Determine the [x, y] coordinate at the center of the cell enclosing the given text.  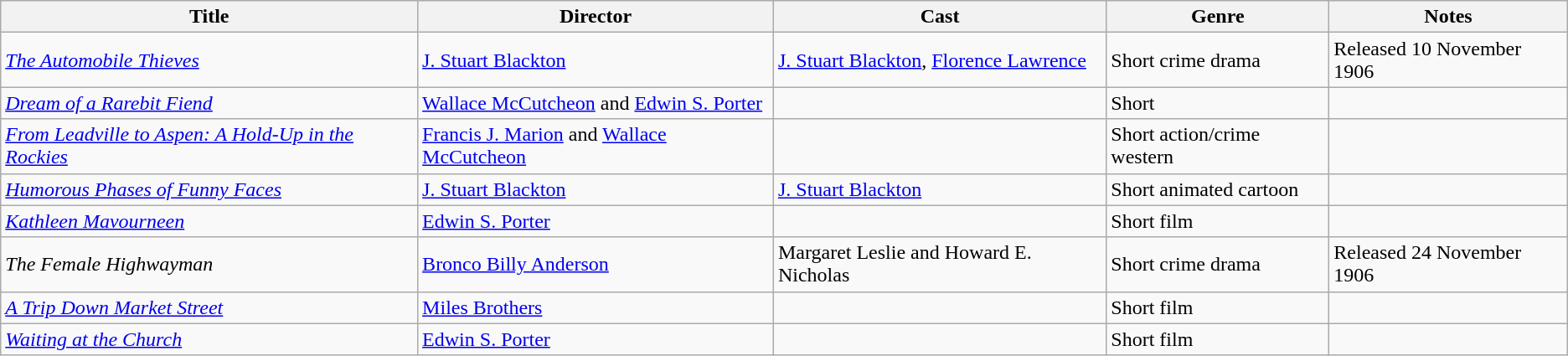
Short [1218, 103]
Cast [940, 17]
Bronco Billy Anderson [596, 265]
Miles Brothers [596, 307]
The Automobile Thieves [209, 60]
Title [209, 17]
Director [596, 17]
Humorous Phases of Funny Faces [209, 189]
Genre [1218, 17]
Margaret Leslie and Howard E. Nicholas [940, 265]
The Female Highwayman [209, 265]
Released 10 November 1906 [1448, 60]
Kathleen Mavourneen [209, 221]
Dream of a Rarebit Fiend [209, 103]
Short action/crime western [1218, 146]
Released 24 November 1906 [1448, 265]
From Leadville to Aspen: A Hold-Up in the Rockies [209, 146]
Wallace McCutcheon and Edwin S. Porter [596, 103]
Francis J. Marion and Wallace McCutcheon [596, 146]
A Trip Down Market Street [209, 307]
Notes [1448, 17]
Waiting at the Church [209, 339]
Short animated cartoon [1218, 189]
J. Stuart Blackton, Florence Lawrence [940, 60]
